Capture the cell that displays the provided text and extract its (x, y) central coordinate. 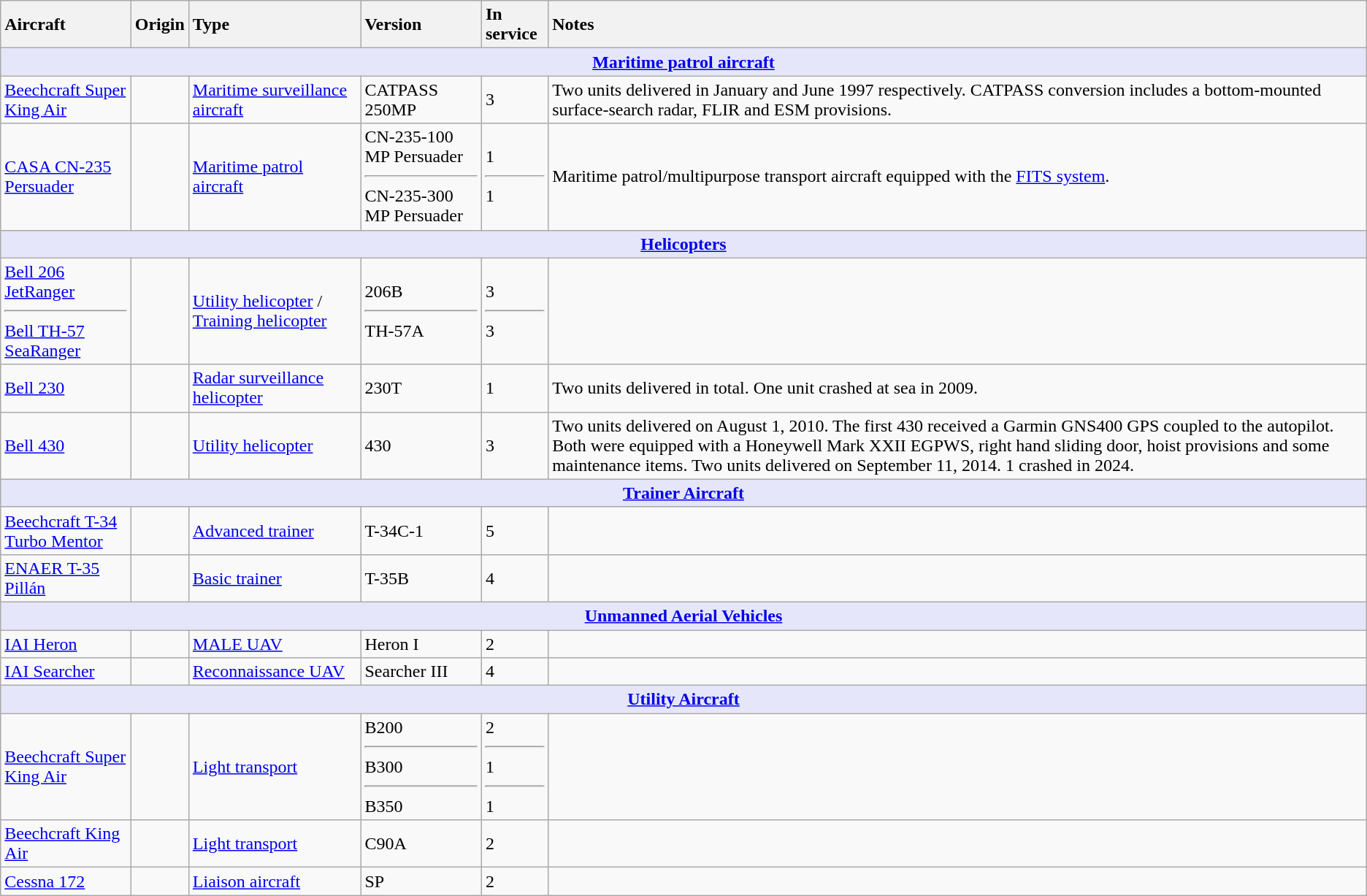
Utility Aircraft (683, 700)
Advanced trainer (275, 530)
B200B300B350 (421, 767)
Two units delivered in total. One unit crashed at sea in 2009. (958, 388)
Bell 430 (66, 445)
Type (275, 25)
Utility helicopter / Training helicopter (275, 311)
T-35B (421, 578)
Origin (159, 25)
Version (421, 25)
Beechcraft King Air (66, 844)
211 (514, 767)
Trainer Aircraft (683, 493)
33 (514, 311)
Cessna 172 (66, 881)
Unmanned Aerial Vehicles (683, 616)
430 (421, 445)
ENAER T-35 Pillán (66, 578)
Beechcraft T-34 Turbo Mentor (66, 530)
230T (421, 388)
IAI Heron (66, 643)
SP (421, 881)
Maritime surveillance aircraft (275, 99)
MALE UAV (275, 643)
1 (514, 388)
Maritime patrol/multipurpose transport aircraft equipped with the FITS system. (958, 177)
Aircraft (66, 25)
Heron I (421, 643)
Reconnaissance UAV (275, 672)
C90A (421, 844)
Notes (958, 25)
CN-235-100 MP PersuaderCN-235-300 MP Persuader (421, 177)
Searcher III (421, 672)
Utility helicopter (275, 445)
Bell 206 JetRangerBell TH-57 SeaRanger (66, 311)
Radar surveillance helicopter (275, 388)
11 (514, 177)
In service (514, 25)
IAI Searcher (66, 672)
Liaison aircraft (275, 881)
206BTH-57A (421, 311)
Bell 230 (66, 388)
Helicopters (683, 244)
CATPASS 250MP (421, 99)
5 (514, 530)
T-34C-1 (421, 530)
Basic trainer (275, 578)
CASA CN-235 Persuader (66, 177)
